For the text-containing cell, return its midpoint in [x, y] coordinate format. 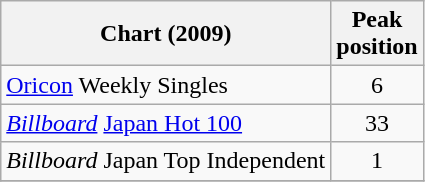
6 [377, 85]
1 [377, 161]
Peakposition [377, 34]
33 [377, 123]
Billboard Japan Hot 100 [166, 123]
Billboard Japan Top Independent [166, 161]
Chart (2009) [166, 34]
Oricon Weekly Singles [166, 85]
